From the cell containing the given text, extract its center point as (x, y) coordinate. 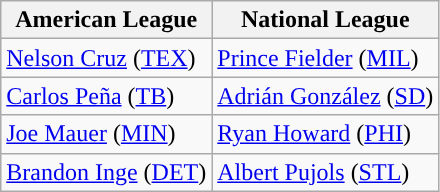
Ryan Howard (PHI) (326, 134)
Nelson Cruz (TEX) (106, 58)
American League (106, 20)
Joe Mauer (MIN) (106, 134)
Albert Pujols (STL) (326, 172)
Adrián González (SD) (326, 96)
Carlos Peña (TB) (106, 96)
Prince Fielder (MIL) (326, 58)
Brandon Inge (DET) (106, 172)
National League (326, 20)
